For the text-containing cell, return its midpoint in (X, Y) coordinate format. 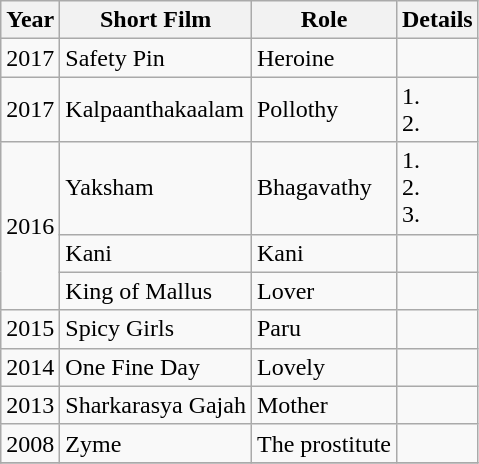
Zyme (156, 443)
1.2. (437, 110)
2015 (30, 329)
2016 (30, 226)
2008 (30, 443)
1.2.3. (437, 188)
Pollothy (324, 110)
Year (30, 20)
Yaksham (156, 188)
Heroine (324, 58)
Bhagavathy (324, 188)
Details (437, 20)
Lovely (324, 367)
Role (324, 20)
Sharkarasya Gajah (156, 405)
Kalpaanthakaalam (156, 110)
2013 (30, 405)
One Fine Day (156, 367)
Safety Pin (156, 58)
Paru (324, 329)
Lover (324, 291)
2014 (30, 367)
The prostitute (324, 443)
King of Mallus (156, 291)
Short Film (156, 20)
Spicy Girls (156, 329)
Mother (324, 405)
